Extract the (X, Y) coordinate from the center of the cell holding the provided text.  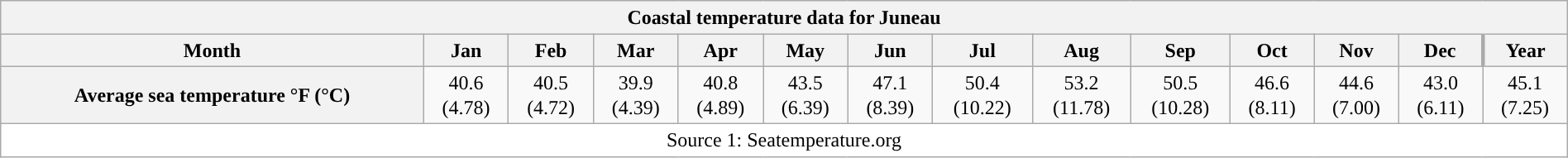
May (806, 50)
Year (1525, 50)
43.5(6.39) (806, 94)
39.9(4.39) (635, 94)
Feb (551, 50)
Apr (721, 50)
43.0(6.11) (1441, 94)
50.5(10.28) (1180, 94)
Aug (1082, 50)
Jan (466, 50)
50.4(10.22) (982, 94)
40.6(4.78) (466, 94)
53.2(11.78) (1082, 94)
Jul (982, 50)
Mar (635, 50)
Month (213, 50)
Average sea temperature °F (°C) (213, 94)
45.1(7.25) (1525, 94)
40.5(4.72) (551, 94)
Nov (1356, 50)
40.8(4.89) (721, 94)
47.1(8.39) (890, 94)
Jun (890, 50)
46.6(8.11) (1272, 94)
Dec (1441, 50)
Sep (1180, 50)
44.6(7.00) (1356, 94)
Oct (1272, 50)
Source 1: Seatemperature.org (784, 140)
Coastal temperature data for Juneau (784, 17)
